From the cell containing the given text, extract its center point as (X, Y) coordinate. 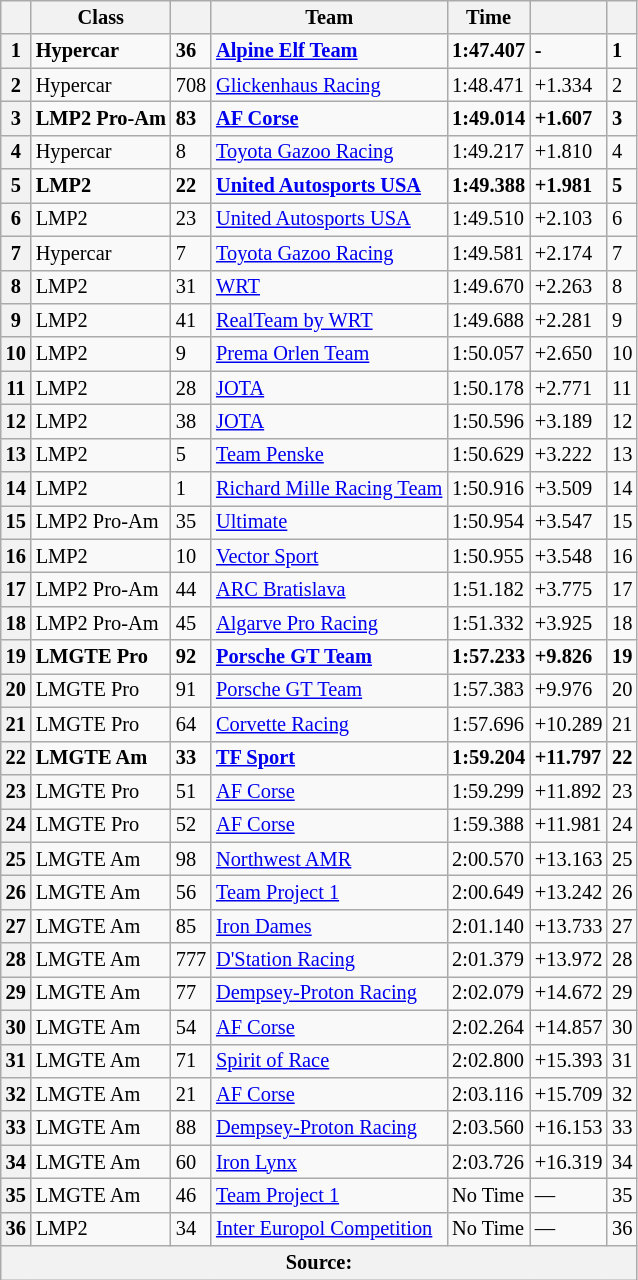
WRT (329, 287)
1:57.383 (488, 690)
+9.826 (568, 657)
Prema Orlen Team (329, 354)
38 (191, 421)
60 (191, 1162)
88 (191, 1128)
+3.775 (568, 589)
D'Station Racing (329, 960)
41 (191, 320)
+14.672 (568, 993)
91 (191, 690)
77 (191, 993)
+2.650 (568, 354)
1:50.954 (488, 522)
1:48.471 (488, 85)
+2.771 (568, 388)
+2.174 (568, 253)
777 (191, 960)
+1.334 (568, 85)
Team Penske (329, 455)
Time (488, 17)
1:57.696 (488, 724)
2:03.726 (488, 1162)
+3.547 (568, 522)
- (568, 51)
1:59.299 (488, 791)
1:50.955 (488, 556)
1:50.629 (488, 455)
1:47.407 (488, 51)
2:03.116 (488, 1094)
Source: (319, 1263)
+3.925 (568, 623)
1:49.510 (488, 219)
+3.548 (568, 556)
2:01.379 (488, 960)
1:50.596 (488, 421)
1:59.204 (488, 758)
Northwest AMR (329, 859)
+3.222 (568, 455)
1:49.014 (488, 118)
Corvette Racing (329, 724)
2:00.649 (488, 892)
+2.103 (568, 219)
92 (191, 657)
+13.972 (568, 960)
Spirit of Race (329, 1061)
+9.976 (568, 690)
RealTeam by WRT (329, 320)
45 (191, 623)
+11.981 (568, 825)
+13.242 (568, 892)
Ultimate (329, 522)
+15.393 (568, 1061)
+11.892 (568, 791)
83 (191, 118)
708 (191, 85)
1:57.233 (488, 657)
+3.189 (568, 421)
2:02.800 (488, 1061)
1:49.217 (488, 152)
Glickenhaus Racing (329, 85)
+15.709 (568, 1094)
ARC Bratislava (329, 589)
+13.163 (568, 859)
+11.797 (568, 758)
+1.607 (568, 118)
1:50.057 (488, 354)
1:49.670 (488, 287)
64 (191, 724)
Inter Europol Competition (329, 1229)
44 (191, 589)
Iron Dames (329, 926)
2:00.570 (488, 859)
1:50.178 (488, 388)
1:50.916 (488, 489)
54 (191, 1027)
1:49.688 (488, 320)
1:49.581 (488, 253)
51 (191, 791)
TF Sport (329, 758)
+3.509 (568, 489)
2:03.560 (488, 1128)
+2.281 (568, 320)
1:59.388 (488, 825)
+10.289 (568, 724)
Team (329, 17)
56 (191, 892)
1:49.388 (488, 186)
2:02.264 (488, 1027)
+2.263 (568, 287)
Richard Mille Racing Team (329, 489)
46 (191, 1195)
1:51.182 (488, 589)
85 (191, 926)
2:02.079 (488, 993)
52 (191, 825)
Alpine Elf Team (329, 51)
1:51.332 (488, 623)
Algarve Pro Racing (329, 623)
Class (101, 17)
Iron Lynx (329, 1162)
98 (191, 859)
2:01.140 (488, 926)
+16.319 (568, 1162)
+16.153 (568, 1128)
+1.810 (568, 152)
+1.981 (568, 186)
+14.857 (568, 1027)
Vector Sport (329, 556)
+13.733 (568, 926)
71 (191, 1061)
